Scan for the cell matching the given text and deliver its (x, y) coordinate at center. 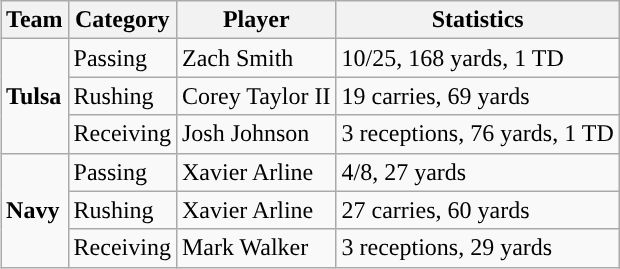
19 carries, 69 yards (478, 96)
Navy (35, 210)
Player (256, 20)
Category (122, 20)
10/25, 168 yards, 1 TD (478, 58)
27 carries, 60 yards (478, 210)
Statistics (478, 20)
Josh Johnson (256, 134)
Zach Smith (256, 58)
Mark Walker (256, 248)
4/8, 27 yards (478, 172)
3 receptions, 29 yards (478, 248)
Tulsa (35, 96)
Corey Taylor II (256, 96)
3 receptions, 76 yards, 1 TD (478, 134)
Team (35, 20)
